For the text-containing cell, return its midpoint in (x, y) coordinate format. 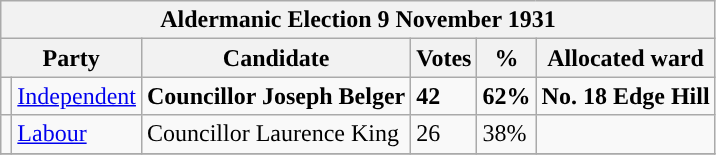
No. 18 Edge Hill (626, 96)
Allocated ward (626, 58)
Candidate (276, 58)
Labour (77, 134)
% (506, 58)
Councillor Laurence King (276, 134)
42 (444, 96)
Party (72, 58)
Aldermanic Election 9 November 1931 (358, 20)
38% (506, 134)
Independent (77, 96)
Councillor Joseph Belger (276, 96)
Votes (444, 58)
26 (444, 134)
62% (506, 96)
